Search for the cell housing the specified text and yield its (X, Y) center coordinate. 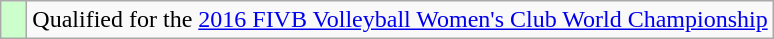
Qualified for the 2016 FIVB Volleyball Women's Club World Championship (400, 20)
